Extract the [X, Y] coordinate from the center of the cell holding the provided text.  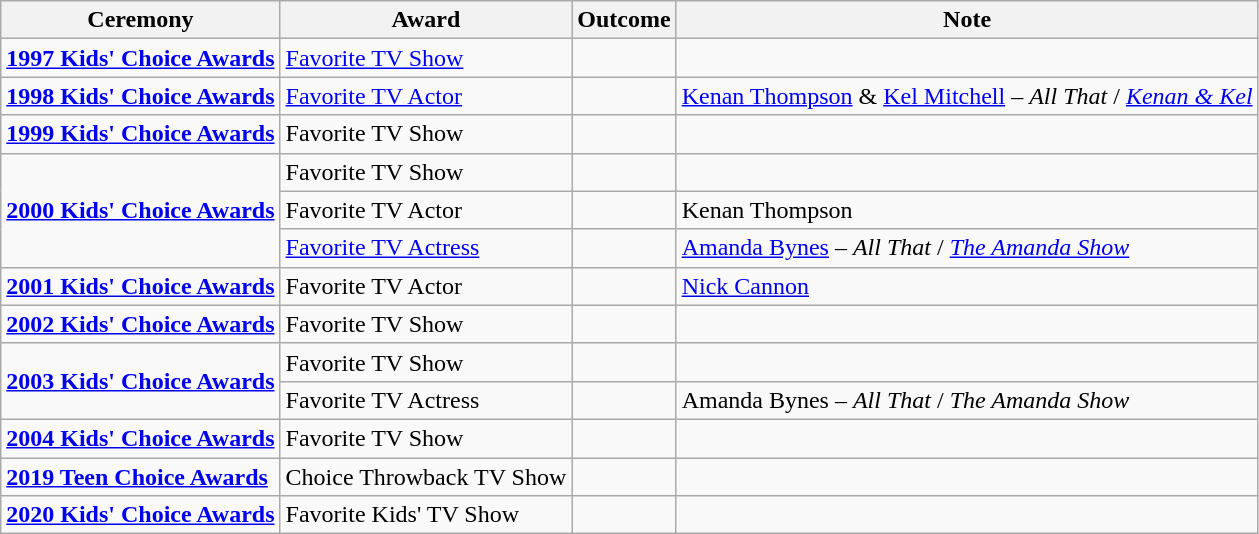
2001 Kids' Choice Awards [140, 286]
1998 Kids' Choice Awards [140, 96]
2020 Kids' Choice Awards [140, 515]
2019 Teen Choice Awards [140, 477]
2003 Kids' Choice Awards [140, 381]
Outcome [624, 20]
Nick Cannon [967, 286]
Choice Throwback TV Show [426, 477]
1999 Kids' Choice Awards [140, 134]
2000 Kids' Choice Awards [140, 210]
Kenan Thompson & Kel Mitchell – All That / Kenan & Kel [967, 96]
1997 Kids' Choice Awards [140, 58]
Note [967, 20]
Ceremony [140, 20]
Favorite Kids' TV Show [426, 515]
2002 Kids' Choice Awards [140, 324]
Award [426, 20]
2004 Kids' Choice Awards [140, 438]
Kenan Thompson [967, 210]
